Find where the given text appears and provide that cell's center as (X, Y) coordinate. 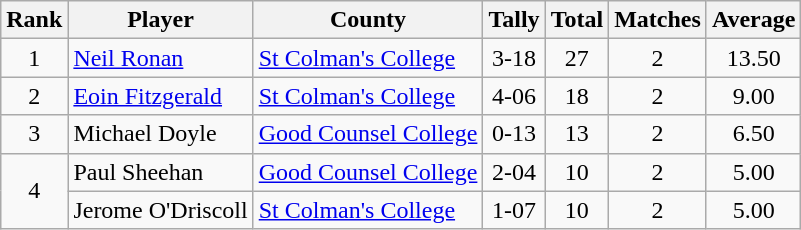
Michael Doyle (160, 134)
Eoin Fitzgerald (160, 96)
13.50 (754, 58)
4 (34, 191)
3-18 (514, 58)
9.00 (754, 96)
Tally (514, 20)
Total (577, 20)
1-07 (514, 210)
Player (160, 20)
0-13 (514, 134)
2-04 (514, 172)
27 (577, 58)
Jerome O'Driscoll (160, 210)
County (368, 20)
18 (577, 96)
Paul Sheehan (160, 172)
Neil Ronan (160, 58)
13 (577, 134)
3 (34, 134)
Average (754, 20)
Matches (658, 20)
Rank (34, 20)
1 (34, 58)
6.50 (754, 134)
4-06 (514, 96)
